Scan for the cell matching the given text and deliver its (x, y) coordinate at center. 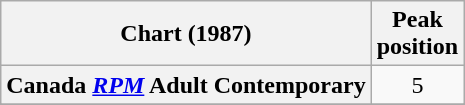
Canada RPM Adult Contemporary (186, 85)
5 (417, 85)
Peakposition (417, 34)
Chart (1987) (186, 34)
